Capture the cell that displays the provided text and extract its (X, Y) central coordinate. 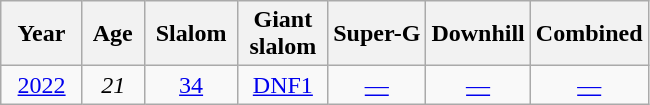
Combined (589, 34)
Year (42, 34)
Age (113, 34)
Super-G (377, 34)
2022 (42, 85)
21 (113, 85)
Slalom (191, 34)
DNF1 (283, 85)
Downhill (478, 34)
34 (191, 85)
Giant slalom (283, 34)
